Output the [x, y] coordinate of the center of the cell containing the given text.  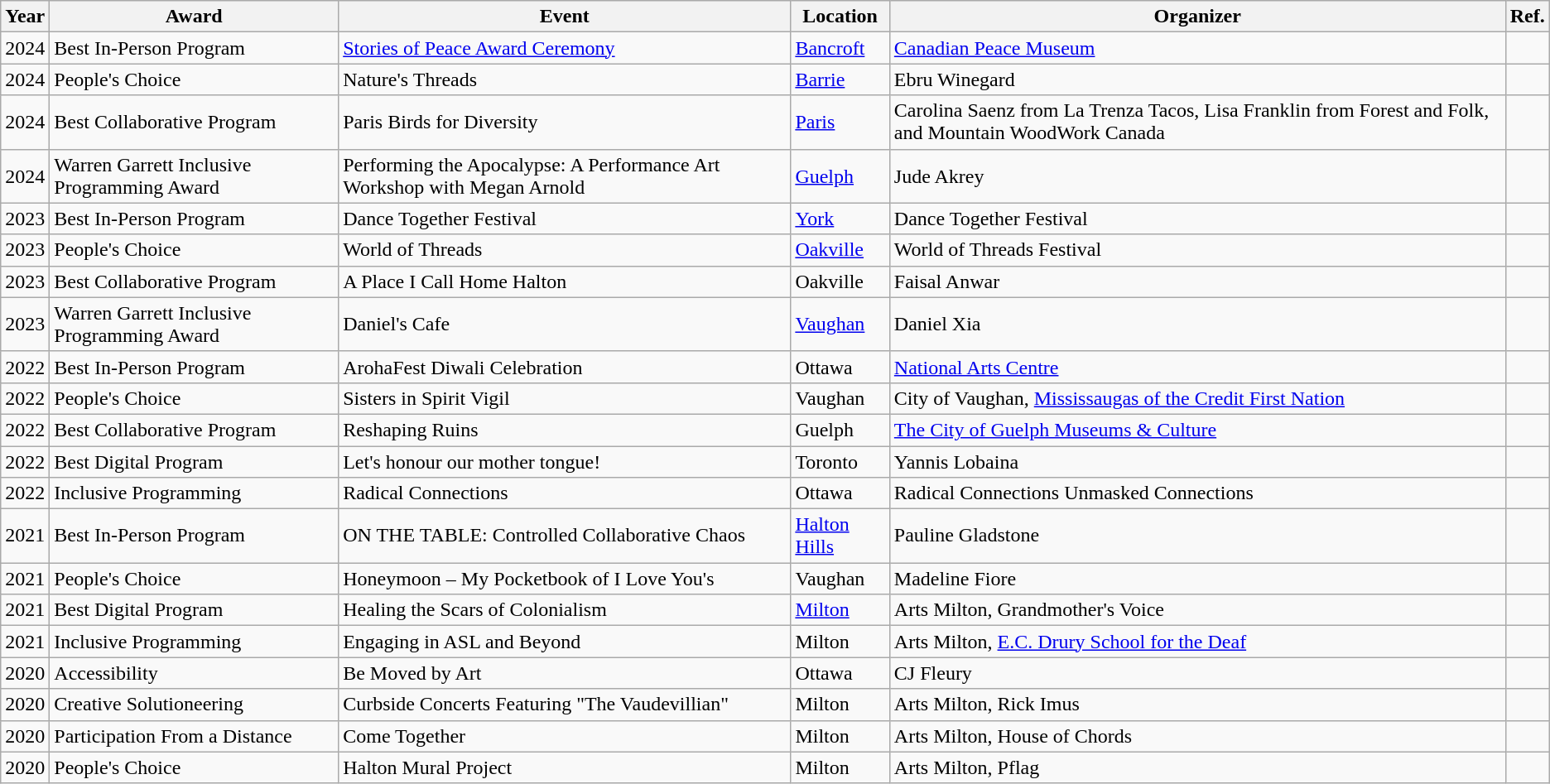
Accessibility [194, 673]
Healing the Scars of Colonialism [565, 610]
World of Threads Festival [1197, 250]
Radical Connections [565, 493]
Halton Hills [840, 536]
Pauline Gladstone [1197, 536]
Arts Milton, E.C. Drury School for the Deaf [1197, 642]
Radical Connections Unmasked Connections [1197, 493]
Barrie [840, 79]
Be Moved by Art [565, 673]
Engaging in ASL and Beyond [565, 642]
Yannis Lobaina [1197, 461]
Ebru Winegard [1197, 79]
Halton Mural Project [565, 767]
ON THE TABLE: Controlled Collaborative Chaos [565, 536]
Curbside Concerts Featuring "The Vaudevillian" [565, 705]
Arts Milton, Grandmother's Voice [1197, 610]
Performing the Apocalypse: A Performance Art Workshop with Megan Arnold [565, 176]
Nature's Threads [565, 79]
Stories of Peace Award Ceremony [565, 48]
CJ Fleury [1197, 673]
Location [840, 17]
Event [565, 17]
Faisal Anwar [1197, 281]
Carolina Saenz from La Trenza Tacos, Lisa Franklin from Forest and Folk, and Mountain WoodWork Canada [1197, 123]
World of Threads [565, 250]
The City of Guelph Museums & Culture [1197, 430]
Award [194, 17]
Daniel's Cafe [565, 325]
Bancroft [840, 48]
Organizer [1197, 17]
Canadian Peace Museum [1197, 48]
Let's honour our mother tongue! [565, 461]
York [840, 219]
Jude Akrey [1197, 176]
National Arts Centre [1197, 367]
Arts Milton, House of Chords [1197, 736]
ArohaFest Diwali Celebration [565, 367]
Daniel Xia [1197, 325]
Toronto [840, 461]
Arts Milton, Pflag [1197, 767]
City of Vaughan, Mississaugas of the Credit First Nation [1197, 398]
Come Together [565, 736]
A Place I Call Home Halton [565, 281]
Ref. [1527, 17]
Honeymoon – My Pocketbook of I Love You's [565, 579]
Madeline Fiore [1197, 579]
Paris [840, 123]
Creative Solutioneering [194, 705]
Participation From a Distance [194, 736]
Paris Birds for Diversity [565, 123]
Reshaping Ruins [565, 430]
Arts Milton, Rick Imus [1197, 705]
Sisters in Spirit Vigil [565, 398]
Year [25, 17]
